For the text-containing cell, return its midpoint in (X, Y) coordinate format. 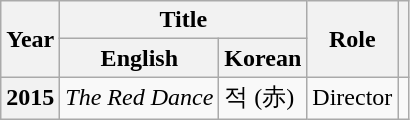
Korean (263, 58)
Director (352, 98)
English (140, 58)
Year (30, 39)
Title (184, 20)
2015 (30, 98)
Role (352, 39)
적 (赤) (263, 98)
The Red Dance (140, 98)
